For the text-containing cell, return its midpoint in [x, y] coordinate format. 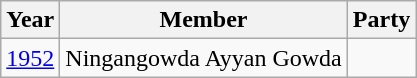
1952 [30, 58]
Ningangowda Ayyan Gowda [204, 58]
Member [204, 20]
Party [381, 20]
Year [30, 20]
